Provide the (X, Y) coordinate of the cell's center where the given text is located.  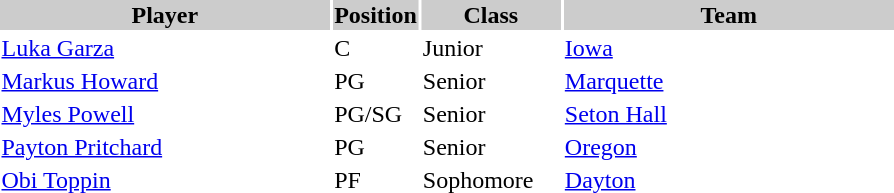
Marquette (728, 81)
C (376, 48)
Seton Hall (728, 114)
Myles Powell (165, 114)
Luka Garza (165, 48)
PG/SG (376, 114)
Team (728, 15)
Class (490, 15)
Iowa (728, 48)
Oregon (728, 147)
Payton Pritchard (165, 147)
Position (376, 15)
Player (165, 15)
Markus Howard (165, 81)
Junior (490, 48)
